Scan for the cell matching the given text and deliver its (X, Y) coordinate at center. 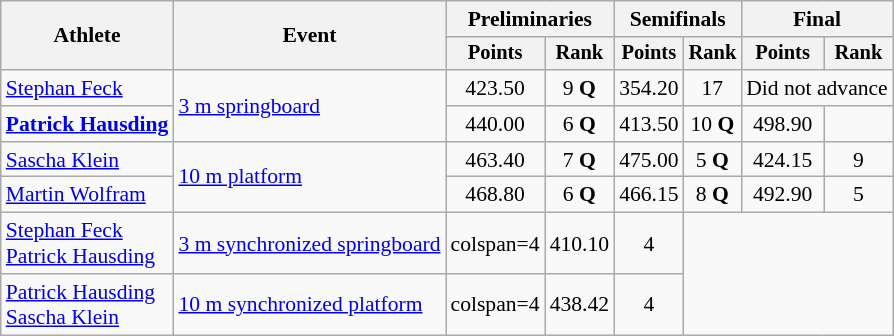
438.42 (580, 304)
Stephan Feck (88, 88)
463.40 (496, 160)
Patrick HausdingSascha Klein (88, 304)
Sascha Klein (88, 160)
5 (858, 195)
498.90 (782, 124)
Final (817, 19)
Martin Wolfram (88, 195)
423.50 (496, 88)
468.80 (496, 195)
440.00 (496, 124)
8 Q (713, 195)
9 (858, 160)
466.15 (648, 195)
Patrick Hausding (88, 124)
Preliminaries (530, 19)
Stephan FeckPatrick Hausding (88, 244)
10 m platform (309, 178)
Semifinals (678, 19)
492.90 (782, 195)
5 Q (713, 160)
7 Q (580, 160)
Did not advance (817, 88)
Event (309, 36)
3 m synchronized springboard (309, 244)
354.20 (648, 88)
10 m synchronized platform (309, 304)
410.10 (580, 244)
413.50 (648, 124)
475.00 (648, 160)
17 (713, 88)
Athlete (88, 36)
10 Q (713, 124)
9 Q (580, 88)
3 m springboard (309, 106)
424.15 (782, 160)
